Extract the [x, y] coordinate from the center of the cell holding the provided text.  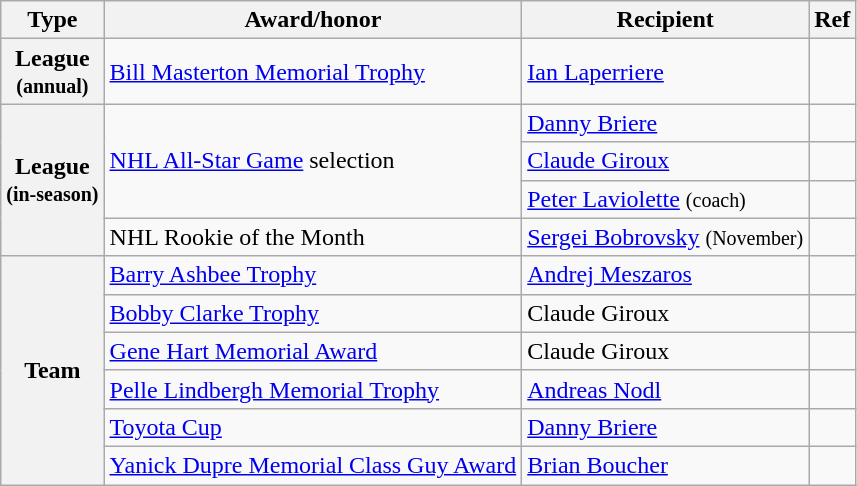
League(annual) [52, 72]
Award/honor [313, 20]
NHL Rookie of the Month [313, 237]
NHL All-Star Game selection [313, 161]
Pelle Lindbergh Memorial Trophy [313, 389]
Bill Masterton Memorial Trophy [313, 72]
Toyota Cup [313, 427]
Gene Hart Memorial Award [313, 351]
Ref [832, 20]
Recipient [666, 20]
Ian Laperriere [666, 72]
Bobby Clarke Trophy [313, 313]
Peter Laviolette (coach) [666, 199]
League(in-season) [52, 180]
Barry Ashbee Trophy [313, 275]
Yanick Dupre Memorial Class Guy Award [313, 465]
Brian Boucher [666, 465]
Sergei Bobrovsky (November) [666, 237]
Andrej Meszaros [666, 275]
Andreas Nodl [666, 389]
Team [52, 370]
Type [52, 20]
